Determine the [x, y] coordinate at the center of the cell enclosing the given text.  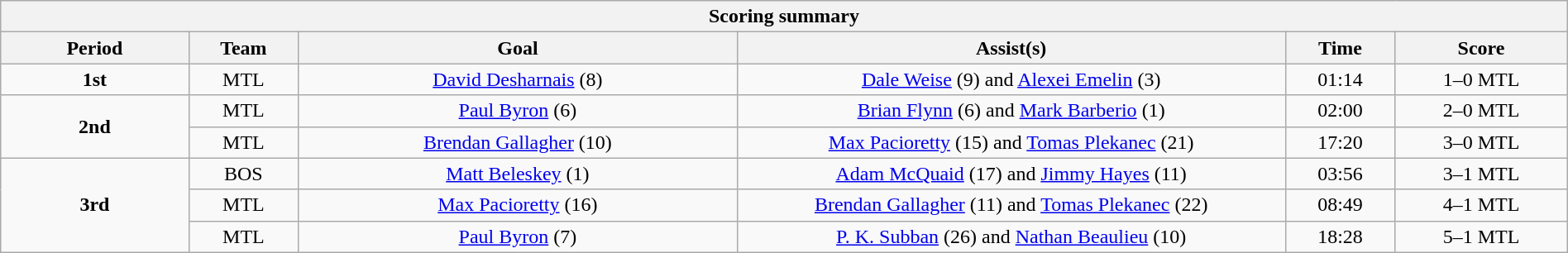
17:20 [1340, 142]
4–1 MTL [1481, 205]
01:14 [1340, 79]
Paul Byron (7) [518, 236]
Max Pacioretty (16) [518, 205]
1st [94, 79]
David Desharnais (8) [518, 79]
5–1 MTL [1481, 236]
Adam McQuaid (17) and Jimmy Hayes (11) [1011, 174]
2–0 MTL [1481, 111]
BOS [243, 174]
Paul Byron (6) [518, 111]
02:00 [1340, 111]
2nd [94, 126]
Time [1340, 48]
Score [1481, 48]
Max Pacioretty (15) and Tomas Plekanec (21) [1011, 142]
18:28 [1340, 236]
Matt Beleskey (1) [518, 174]
Goal [518, 48]
Period [94, 48]
Dale Weise (9) and Alexei Emelin (3) [1011, 79]
Brendan Gallagher (10) [518, 142]
Brendan Gallagher (11) and Tomas Plekanec (22) [1011, 205]
3–0 MTL [1481, 142]
Assist(s) [1011, 48]
1–0 MTL [1481, 79]
Team [243, 48]
Brian Flynn (6) and Mark Barberio (1) [1011, 111]
3rd [94, 205]
03:56 [1340, 174]
P. K. Subban (26) and Nathan Beaulieu (10) [1011, 236]
3–1 MTL [1481, 174]
Scoring summary [784, 17]
08:49 [1340, 205]
